Locate the cell with the specified text and output its (x, y) center coordinate. 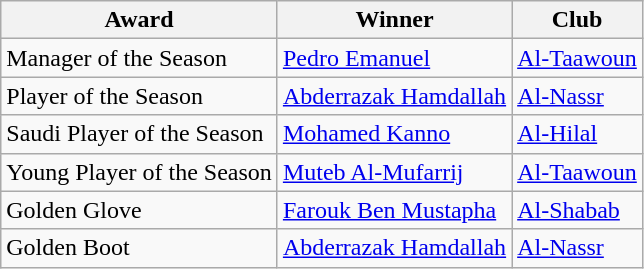
Manager of the Season (140, 58)
Al-Hilal (578, 134)
Club (578, 20)
Player of the Season (140, 96)
Saudi Player of the Season (140, 134)
Golden Glove (140, 210)
Al-Shabab (578, 210)
Mohamed Kanno (394, 134)
Award (140, 20)
Pedro Emanuel (394, 58)
Muteb Al-Mufarrij (394, 172)
Farouk Ben Mustapha (394, 210)
Young Player of the Season (140, 172)
Golden Boot (140, 248)
Winner (394, 20)
